Determine the [X, Y] coordinate at the center of the cell enclosing the given text.  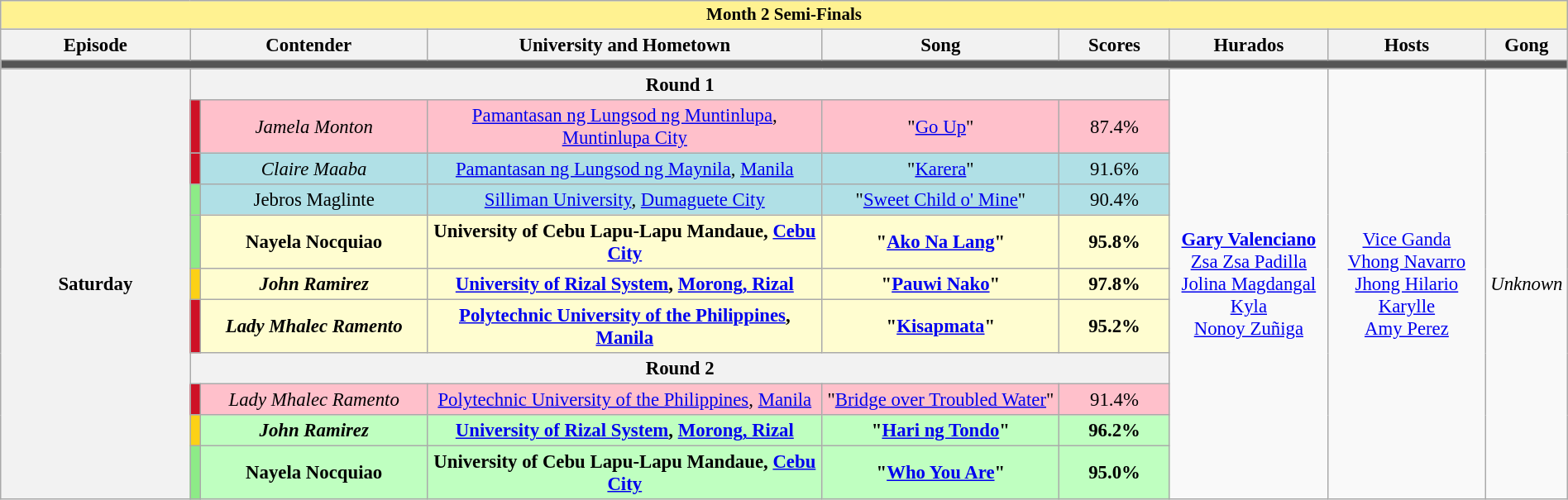
"Pauwi Nako" [941, 284]
Saturday [96, 284]
Song [941, 45]
Vice GandaVhong NavarroJhong HilarioKarylleAmy Perez [1406, 284]
"Sweet Child o' Mine" [941, 200]
"Who You Are" [941, 473]
95.8% [1115, 241]
96.2% [1115, 431]
90.4% [1115, 200]
91.6% [1115, 169]
Gary ValencianoZsa Zsa PadillaJolina MagdangalKylaNonoy Zuñiga [1249, 284]
Pamantasan ng Lungsod ng Maynila, Manila [624, 169]
Contender [309, 45]
Gong [1527, 45]
95.2% [1115, 327]
University and Hometown [624, 45]
Claire Maaba [314, 169]
"Bridge over Troubled Water" [941, 400]
Month 2 Semi-Finals [784, 15]
Round 2 [680, 369]
Unknown [1527, 284]
91.4% [1115, 400]
Pamantasan ng Lungsod ng Muntinlupa, Muntinlupa City [624, 127]
"Go Up" [941, 127]
"Kisapmata" [941, 327]
"Karera" [941, 169]
"Hari ng Tondo" [941, 431]
Silliman University, Dumaguete City [624, 200]
87.4% [1115, 127]
Round 1 [680, 84]
Jamela Monton [314, 127]
97.8% [1115, 284]
95.0% [1115, 473]
"Ako Na Lang" [941, 241]
Hurados [1249, 45]
Scores [1115, 45]
Jebros Maglinte [314, 200]
Hosts [1406, 45]
Episode [96, 45]
